For the text-containing cell, return its midpoint in (X, Y) coordinate format. 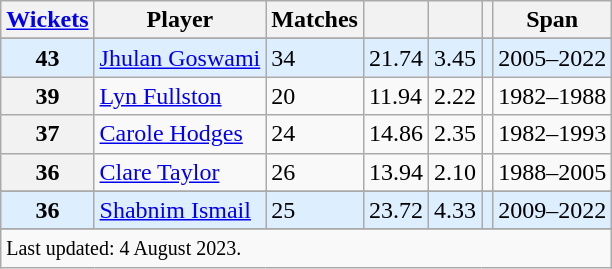
13.94 (396, 172)
43 (48, 58)
Shabnim Ismail (180, 210)
14.86 (396, 134)
2009–2022 (552, 210)
37 (48, 134)
Span (552, 20)
1982–1993 (552, 134)
39 (48, 96)
26 (315, 172)
1982–1988 (552, 96)
Clare Taylor (180, 172)
2005–2022 (552, 58)
Carole Hodges (180, 134)
34 (315, 58)
21.74 (396, 58)
Jhulan Goswami (180, 58)
20 (315, 96)
Last updated: 4 August 2023. (306, 248)
2.35 (456, 134)
4.33 (456, 210)
23.72 (396, 210)
3.45 (456, 58)
1988–2005 (552, 172)
11.94 (396, 96)
24 (315, 134)
Lyn Fullston (180, 96)
25 (315, 210)
Wickets (48, 20)
Player (180, 20)
Matches (315, 20)
2.10 (456, 172)
2.22 (456, 96)
